Search for the cell housing the specified text and yield its (X, Y) center coordinate. 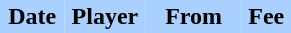
From (194, 16)
Date (32, 16)
Fee (266, 16)
Player (106, 16)
